Return (X, Y) of the center of cell containing provided text 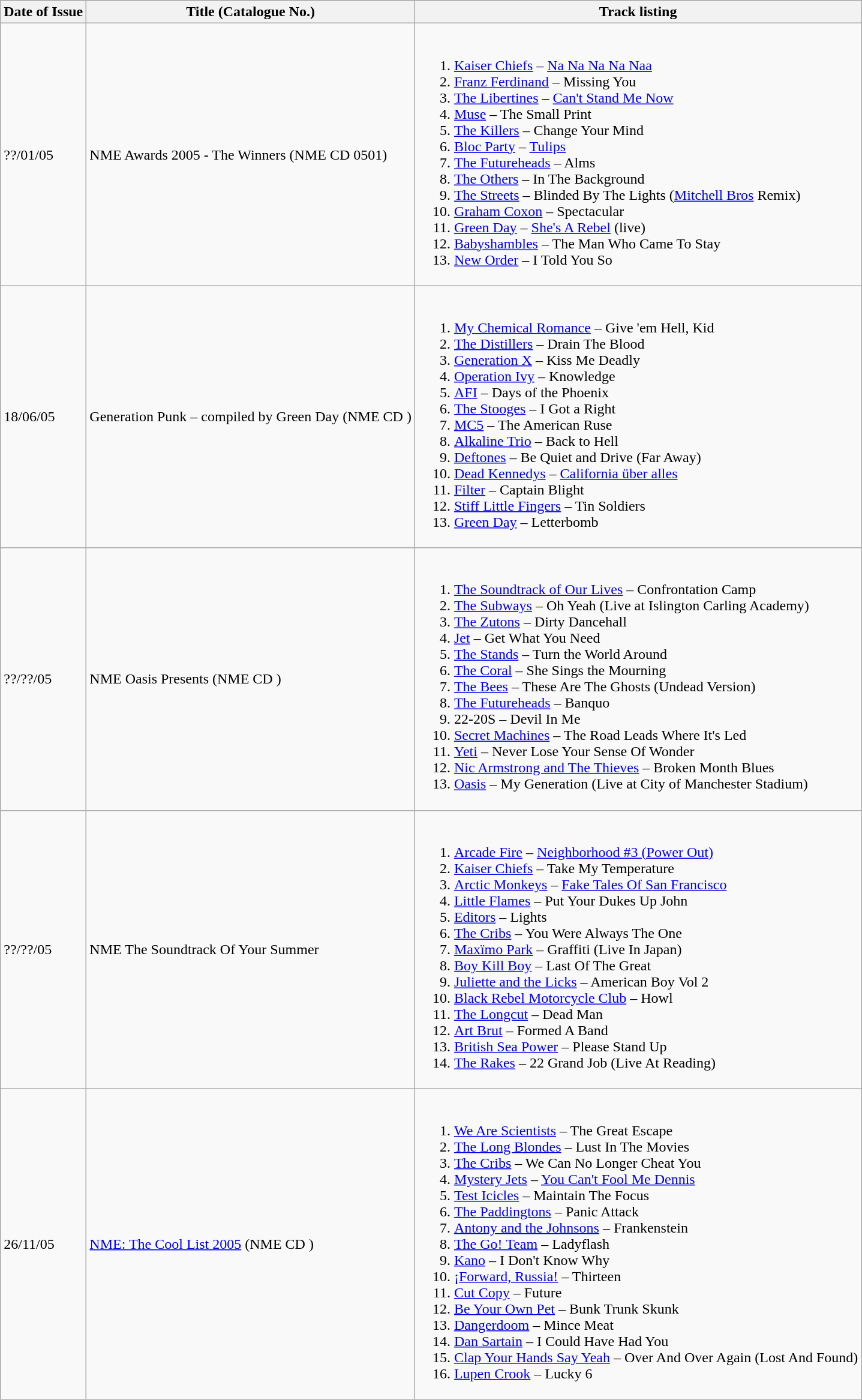
NME The Soundtrack Of Your Summer (251, 949)
NME Oasis Presents (NME CD ) (251, 679)
Date of Issue (43, 12)
26/11/05 (43, 1244)
Generation Punk – compiled by Green Day (NME CD ) (251, 416)
??/01/05 (43, 155)
18/06/05 (43, 416)
Title (Catalogue No.) (251, 12)
Track listing (638, 12)
NME Awards 2005 - The Winners (NME CD 0501) (251, 155)
NME: The Cool List 2005 (NME CD ) (251, 1244)
